Output the [X, Y] coordinate of the center of the cell containing the given text.  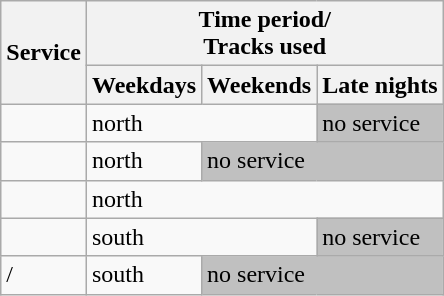
Weekends [260, 85]
Service [44, 52]
/ [44, 275]
Late nights [380, 85]
Time period/Tracks used [264, 34]
Weekdays [144, 85]
